Search for the cell housing the specified text and yield its [X, Y] center coordinate. 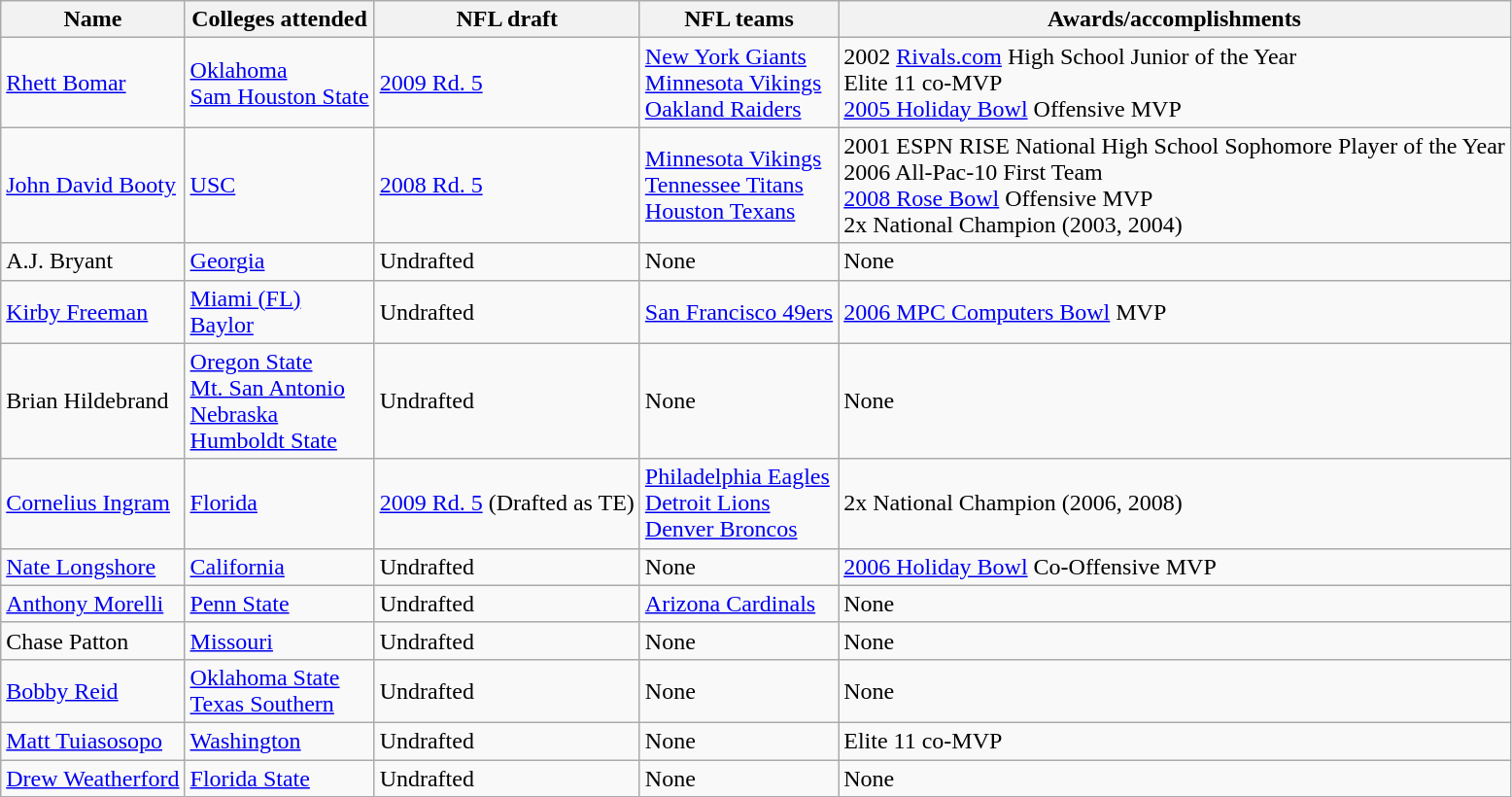
Kirby Freeman [93, 311]
2002 Rivals.com High School Junior of the YearElite 11 co-MVP2005 Holiday Bowl Offensive MVP [1175, 83]
Drew Weatherford [93, 779]
2006 MPC Computers Bowl MVP [1175, 311]
Missouri [280, 641]
Oregon StateMt. San AntonioNebraskaHumboldt State [280, 400]
NFL teams [739, 19]
Brian Hildebrand [93, 400]
Cornelius Ingram [93, 503]
Name [93, 19]
Minnesota VikingsTennessee TitansHouston Texans [739, 185]
New York GiantsMinnesota VikingsOakland Raiders [739, 83]
Washington [280, 741]
Bobby Reid [93, 690]
Philadelphia EaglesDetroit LionsDenver Broncos [739, 503]
Anthony Morelli [93, 604]
Miami (FL)Baylor [280, 311]
Arizona Cardinals [739, 604]
2x National Champion (2006, 2008) [1175, 503]
Florida [280, 503]
Awards/accomplishments [1175, 19]
San Francisco 49ers [739, 311]
2009 Rd. 5 (Drafted as TE) [507, 503]
NFL draft [507, 19]
USC [280, 185]
Chase Patton [93, 641]
John David Booty [93, 185]
Florida State [280, 779]
Elite 11 co-MVP [1175, 741]
California [280, 567]
Oklahoma StateTexas Southern [280, 690]
A.J. Bryant [93, 261]
Penn State [280, 604]
Colleges attended [280, 19]
OklahomaSam Houston State [280, 83]
Nate Longshore [93, 567]
Georgia [280, 261]
2008 Rd. 5 [507, 185]
Rhett Bomar [93, 83]
Matt Tuiasosopo [93, 741]
2006 Holiday Bowl Co-Offensive MVP [1175, 567]
2009 Rd. 5 [507, 83]
